Identify which cell holds the provided text, then report its [x, y] central coordinate. 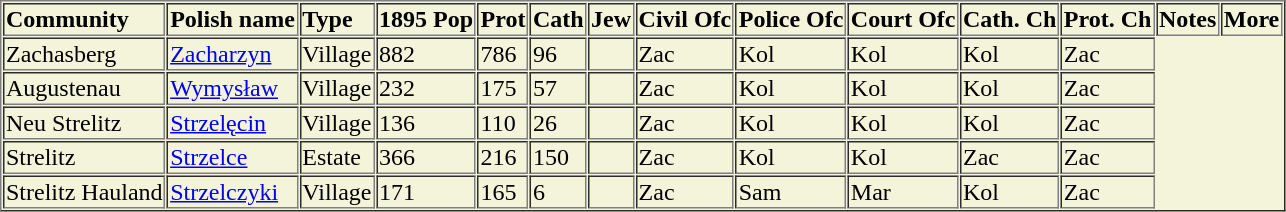
26 [558, 122]
Strzelczyki [232, 192]
Polish name [232, 20]
Strelitz [84, 158]
Zachasberg [84, 54]
Augustenau [84, 88]
175 [504, 88]
Sam [792, 192]
171 [426, 192]
Zacharzyn [232, 54]
Mar [904, 192]
Strelitz Hauland [84, 192]
Neu Strelitz [84, 122]
Police Ofc [792, 20]
Strzelęcin [232, 122]
6 [558, 192]
232 [426, 88]
216 [504, 158]
Notes [1188, 20]
150 [558, 158]
110 [504, 122]
Type [336, 20]
165 [504, 192]
Cath [558, 20]
Jew [611, 20]
Cath. Ch [1010, 20]
786 [504, 54]
Prot. Ch [1108, 20]
Strzelce [232, 158]
Civil Ofc [686, 20]
57 [558, 88]
Wymysław [232, 88]
96 [558, 54]
Prot [504, 20]
136 [426, 122]
1895 Pop [426, 20]
Estate [336, 158]
More [1252, 20]
Community [84, 20]
882 [426, 54]
Court Ofc [904, 20]
366 [426, 158]
